Capture the cell that displays the provided text and extract its [X, Y] central coordinate. 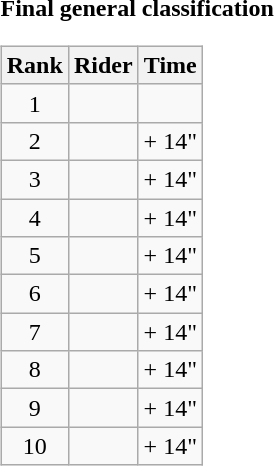
1 [34, 103]
Rank [34, 65]
7 [34, 332]
4 [34, 217]
10 [34, 446]
Rider [103, 65]
3 [34, 179]
9 [34, 408]
2 [34, 141]
8 [34, 370]
Time [170, 65]
5 [34, 256]
6 [34, 294]
